Output the (X, Y) coordinate of the center of the cell containing the given text.  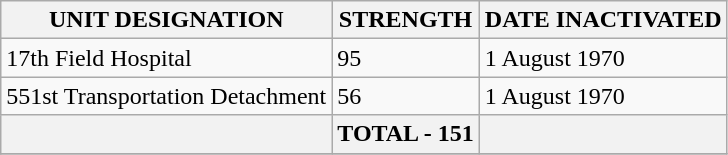
17th Field Hospital (166, 58)
UNIT DESIGNATION (166, 20)
56 (406, 96)
551st Transportation Detachment (166, 96)
DATE INACTIVATED (603, 20)
95 (406, 58)
TOTAL - 151 (406, 134)
STRENGTH (406, 20)
